Scan for the cell matching the given text and deliver its [X, Y] coordinate at center. 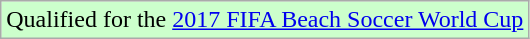
Qualified for the 2017 FIFA Beach Soccer World Cup [265, 20]
